Output the (X, Y) coordinate of the center of the cell containing the given text.  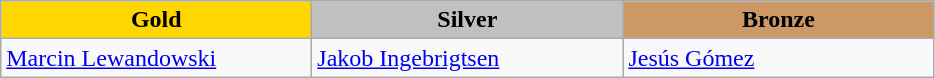
Jakob Ingebrigtsen (468, 58)
Silver (468, 20)
Jesús Gómez (778, 58)
Bronze (778, 20)
Marcin Lewandowski (156, 58)
Gold (156, 20)
